Find where the given text appears and provide that cell's center as (x, y) coordinate. 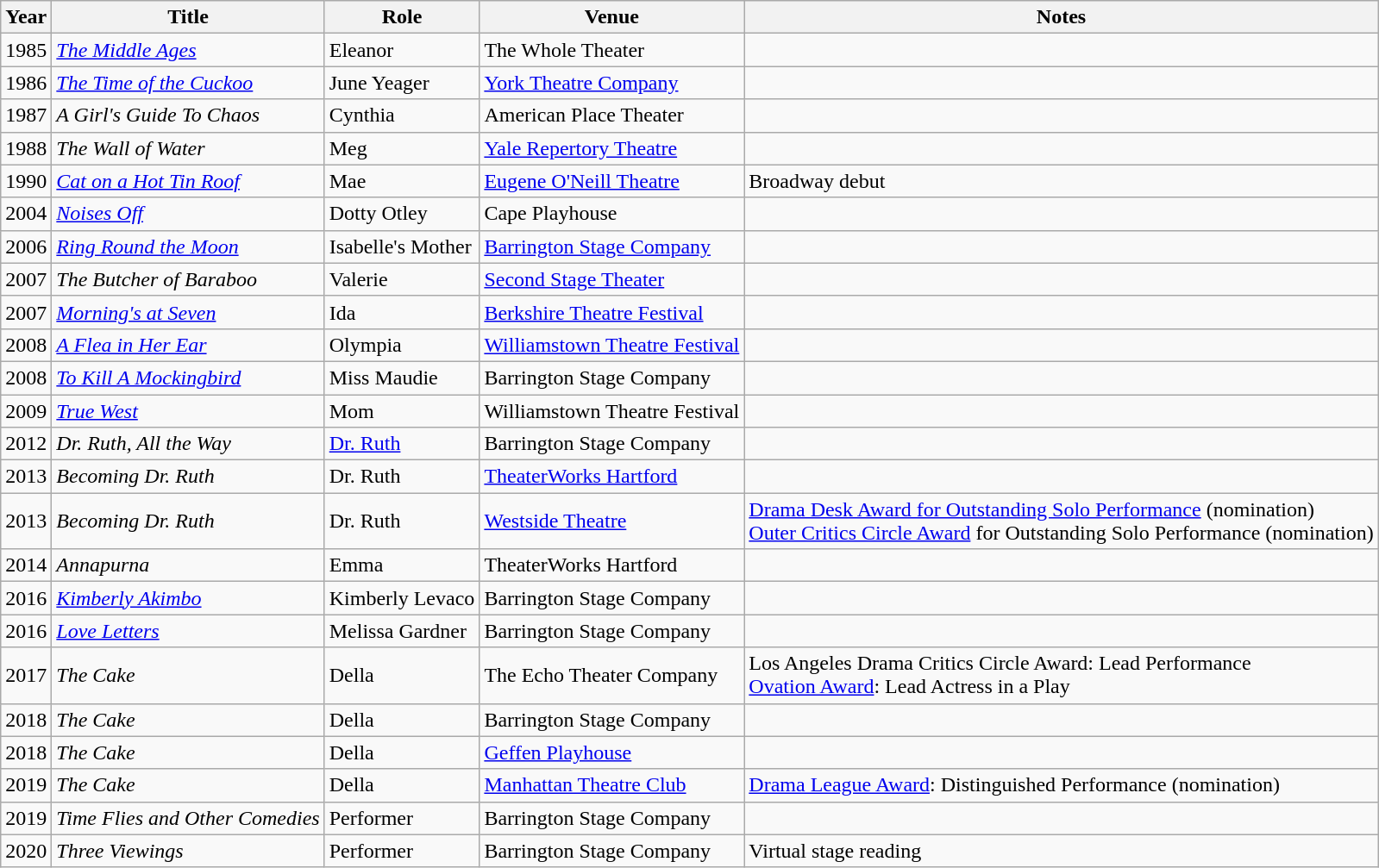
The Whole Theater (612, 50)
Isabelle's Mother (402, 247)
Ring Round the Moon (188, 247)
Noises Off (188, 214)
Broadway debut (1061, 181)
Cynthia (402, 116)
Melissa Gardner (402, 631)
2006 (26, 247)
To Kill A Mockingbird (188, 378)
Annapurna (188, 565)
Morning's at Seven (188, 312)
Virtual stage reading (1061, 851)
Three Viewings (188, 851)
Berkshire Theatre Festival (612, 312)
Drama League Award: Distinguished Performance (nomination) (1061, 785)
Year (26, 17)
Yale Repertory Theatre (612, 148)
The Middle Ages (188, 50)
Mom (402, 411)
Second Stage Theater (612, 279)
Cape Playhouse (612, 214)
2017 (26, 676)
2009 (26, 411)
Venue (612, 17)
Olympia (402, 345)
Role (402, 17)
Ida (402, 312)
A Flea in Her Ear (188, 345)
A Girl's Guide To Chaos (188, 116)
Eugene O'Neill Theatre (612, 181)
The Time of the Cuckoo (188, 83)
The Butcher of Baraboo (188, 279)
2014 (26, 565)
Emma (402, 565)
2012 (26, 444)
Time Flies and Other Comedies (188, 818)
The Echo Theater Company (612, 676)
American Place Theater (612, 116)
2020 (26, 851)
Mae (402, 181)
1990 (26, 181)
York Theatre Company (612, 83)
June Yeager (402, 83)
Eleanor (402, 50)
Los Angeles Drama Critics Circle Award: Lead PerformanceOvation Award: Lead Actress in a Play (1061, 676)
1985 (26, 50)
Geffen Playhouse (612, 752)
Dotty Otley (402, 214)
1987 (26, 116)
Cat on a Hot Tin Roof (188, 181)
Love Letters (188, 631)
Drama Desk Award for Outstanding Solo Performance (nomination)Outer Critics Circle Award for Outstanding Solo Performance (nomination) (1061, 521)
1988 (26, 148)
Kimberly Levaco (402, 598)
1986 (26, 83)
2004 (26, 214)
Valerie (402, 279)
Westside Theatre (612, 521)
Manhattan Theatre Club (612, 785)
Dr. Ruth, All the Way (188, 444)
Miss Maudie (402, 378)
Title (188, 17)
True West (188, 411)
The Wall of Water (188, 148)
Meg (402, 148)
Kimberly Akimbo (188, 598)
Notes (1061, 17)
